Provide the (X, Y) coordinate of the cell's center where the given text is located.  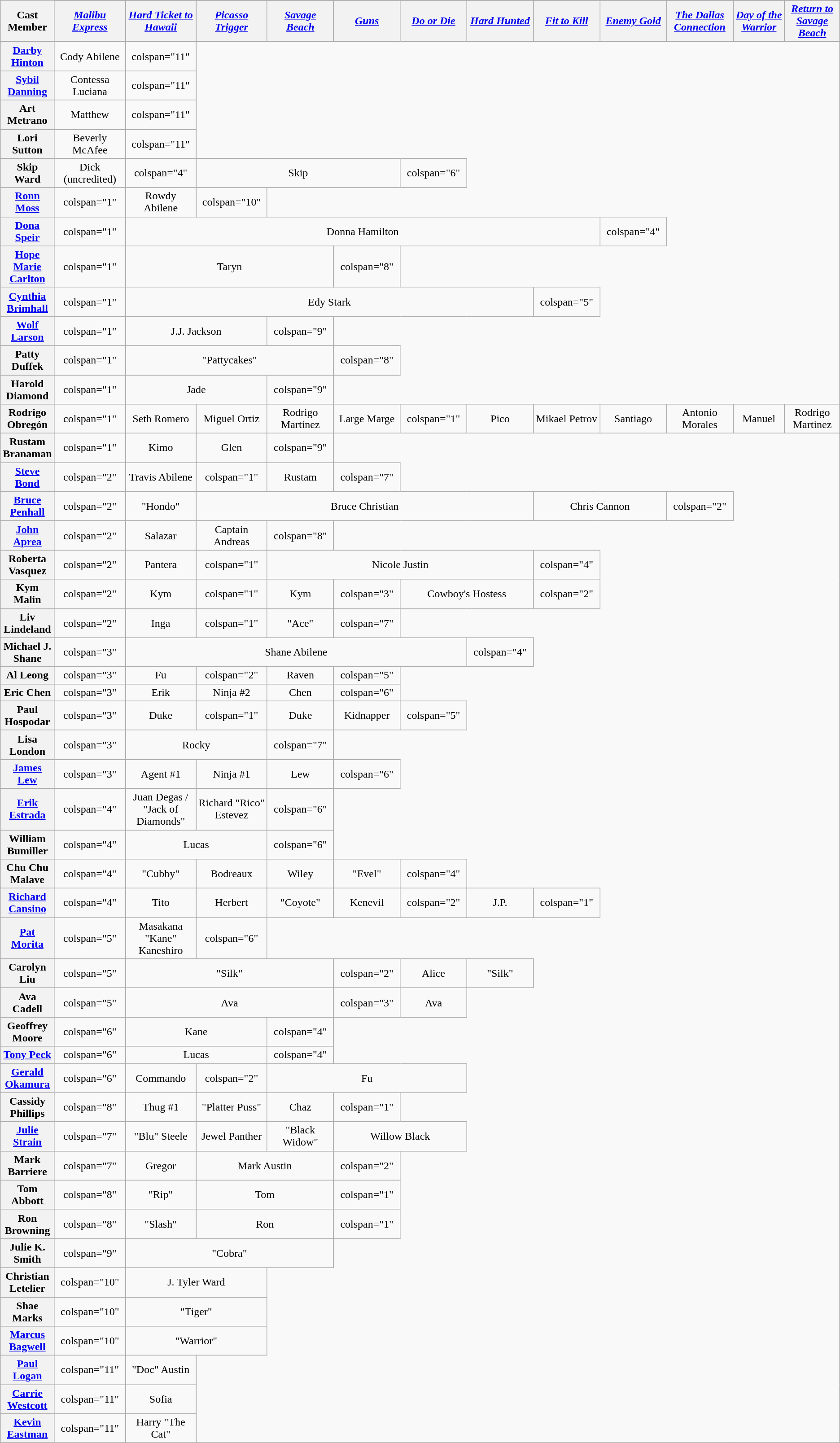
Cowboy's Hostess (467, 594)
Rodrigo Obregón (27, 419)
Seth Romero (161, 419)
Donna Hamilton (363, 232)
Return to Savage Beach (812, 21)
Skip (298, 173)
Wiley (300, 874)
Malibu Express (90, 21)
Richard Cansino (27, 903)
Fit to Kill (567, 21)
"Platter Puss" (232, 1107)
Harold Diamond (27, 389)
Cast Member (27, 21)
Kevin Eastman (27, 1429)
Bruce Penhall (27, 506)
Alice (433, 974)
Manuel (759, 419)
Pico (500, 419)
"Evel" (367, 874)
Julie K. Smith (27, 1253)
Paul Logan (27, 1370)
Bruce Christian (365, 506)
Ronn Moss (27, 202)
Guns (367, 21)
"Pattycakes" (229, 360)
Cynthia Brimhall (27, 302)
John Aprea (27, 536)
Kane (196, 1032)
Eric Chen (27, 692)
Liv Lindeland (27, 623)
Miguel Ortiz (232, 419)
Jewel Panther (232, 1136)
"Black Widow" (300, 1136)
Dona Speir (27, 232)
Rocky (196, 745)
Rustam Branaman (27, 448)
"Tiger" (196, 1311)
Bodreaux (232, 874)
Enemy Gold (633, 21)
Mikael Petrov (567, 419)
"Slash" (161, 1224)
Glen (232, 448)
Ninja #1 (232, 774)
Darby Hinton (27, 57)
"Cubby" (161, 874)
Kym Malin (27, 594)
Large Marge (367, 419)
Paul Hospodar (27, 715)
"Ace" (300, 623)
Salazar (161, 536)
"Rip" (161, 1194)
Lisa London (27, 745)
Richard "Rico" Estevez (232, 809)
"Warrior" (196, 1341)
Agent #1 (161, 774)
Tony Peck (27, 1055)
Carolyn Liu (27, 974)
J.J. Jackson (196, 331)
Chaz (300, 1107)
"Blu" Steele (161, 1136)
Sofia (161, 1399)
Gerald Okamura (27, 1078)
Contessa Luciana (90, 85)
Jade (196, 389)
Cassidy Phillips (27, 1107)
Inga (161, 623)
Pantera (161, 564)
Ron Browning (27, 1224)
Kenevil (367, 903)
Kimo (161, 448)
Tom (265, 1194)
Roberta Vasquez (27, 564)
Hope Marie Carlton (27, 267)
Commando (161, 1078)
Ninja #2 (232, 692)
Mark Barriere (27, 1166)
Art Metrano (27, 115)
Antonio Morales (700, 419)
The Dallas Connection (700, 21)
Day of the Warrior (759, 21)
Hard Hunted (500, 21)
Chu Chu Malave (27, 874)
Al Leong (27, 675)
Captain Andreas (232, 536)
Pat Morita (27, 938)
Rustam (300, 477)
Travis Abilene (161, 477)
Erik Estrada (27, 809)
Shane Abilene (296, 652)
Wolf Larson (27, 331)
Santiago (633, 419)
Steve Bond (27, 477)
Edy Stark (329, 302)
Thug #1 (161, 1107)
Carrie Westcott (27, 1399)
Chen (300, 692)
Dick (uncredited) (90, 173)
Christian Letelier (27, 1282)
Erik (161, 692)
Mark Austin (265, 1166)
Savage Beach (300, 21)
Lew (300, 774)
Juan Degas / "Jack of Diamonds" (161, 809)
Raven (300, 675)
Do or Die (433, 21)
Shae Marks (27, 1311)
Tom Abbott (27, 1194)
Harry "The Cat" (161, 1429)
"Coyote" (300, 903)
Willow Black (400, 1136)
Gregor (161, 1166)
Rowdy Abilene (161, 202)
James Lew (27, 774)
Patty Duffek (27, 360)
Skip Ward (27, 173)
Masakana "Kane" Kaneshiro (161, 938)
Geoffrey Moore (27, 1032)
Beverly McAfee (90, 144)
Lori Sutton (27, 144)
Michael J. Shane (27, 652)
Hard Ticket to Hawaii (161, 21)
Matthew (90, 115)
Ava Cadell (27, 1002)
"Hondo" (161, 506)
Chris Cannon (600, 506)
J. Tyler Ward (196, 1282)
Ron (265, 1224)
Sybil Danning (27, 85)
Tito (161, 903)
J.P. (500, 903)
Nicole Justin (400, 564)
Herbert (232, 903)
William Bumiller (27, 844)
Taryn (229, 267)
"Cobra" (229, 1253)
Julie Strain (27, 1136)
Cody Abilene (90, 57)
Marcus Bagwell (27, 1341)
Picasso Trigger (232, 21)
Kidnapper (367, 715)
"Doc" Austin (161, 1370)
